Determine the (x, y) coordinate at the center of the cell enclosing the given text.  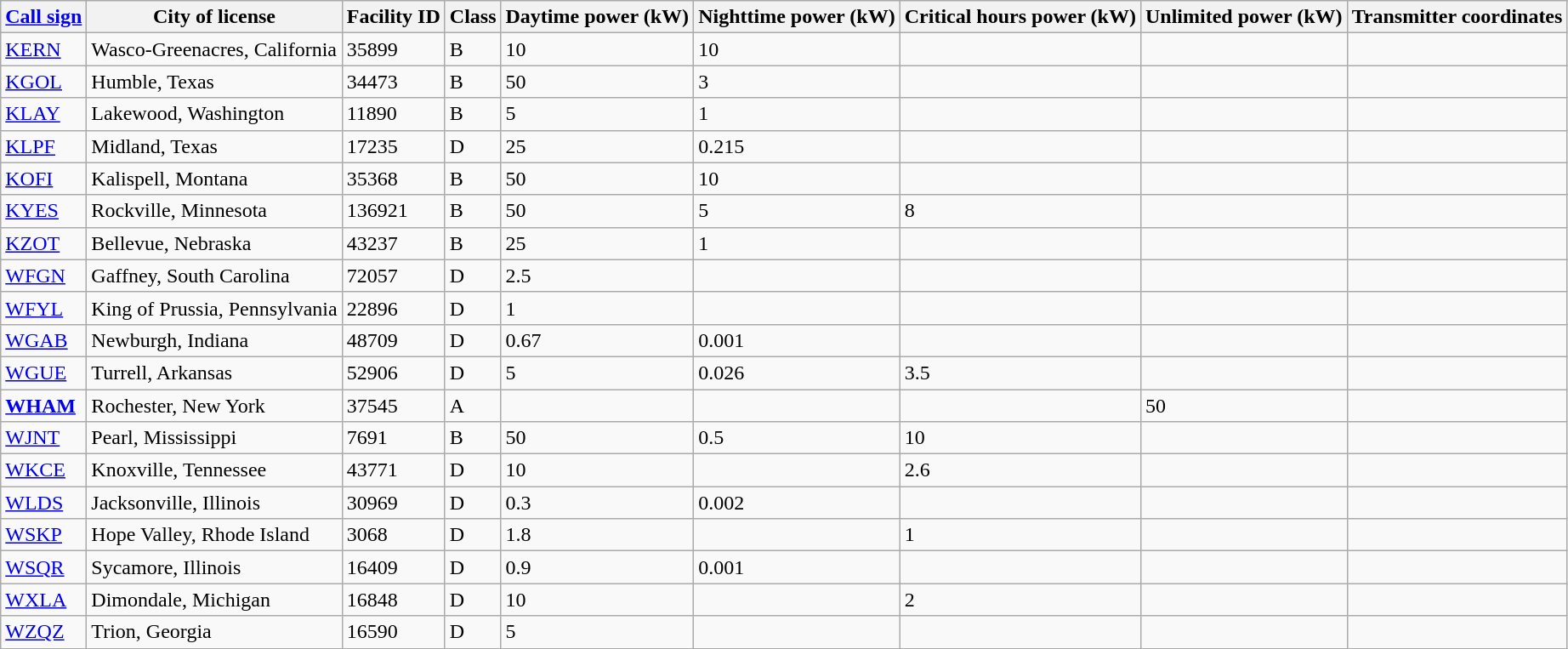
2 (1020, 600)
37545 (393, 406)
35368 (393, 179)
WFGN (44, 276)
72057 (393, 276)
30969 (393, 503)
KZOT (44, 243)
KOFI (44, 179)
KLAY (44, 114)
Rockville, Minnesota (214, 211)
3 (798, 82)
48709 (393, 340)
WSQR (44, 567)
Class (473, 17)
Trion, Georgia (214, 632)
Jacksonville, Illinois (214, 503)
WGAB (44, 340)
2.5 (597, 276)
WFYL (44, 308)
Turrell, Arkansas (214, 373)
KLPF (44, 146)
35899 (393, 49)
22896 (393, 308)
Bellevue, Nebraska (214, 243)
WXLA (44, 600)
16409 (393, 567)
0.026 (798, 373)
WZQZ (44, 632)
3068 (393, 535)
Hope Valley, Rhode Island (214, 535)
7691 (393, 438)
16590 (393, 632)
Midland, Texas (214, 146)
2.6 (1020, 470)
WJNT (44, 438)
34473 (393, 82)
Knoxville, Tennessee (214, 470)
KGOL (44, 82)
Lakewood, Washington (214, 114)
17235 (393, 146)
Newburgh, Indiana (214, 340)
KERN (44, 49)
Dimondale, Michigan (214, 600)
43237 (393, 243)
Rochester, New York (214, 406)
0.215 (798, 146)
136921 (393, 211)
Call sign (44, 17)
3.5 (1020, 373)
43771 (393, 470)
8 (1020, 211)
WGUE (44, 373)
Nighttime power (kW) (798, 17)
Critical hours power (kW) (1020, 17)
0.9 (597, 567)
0.5 (798, 438)
Daytime power (kW) (597, 17)
King of Prussia, Pennsylvania (214, 308)
0.3 (597, 503)
Sycamore, Illinois (214, 567)
16848 (393, 600)
0.002 (798, 503)
Transmitter coordinates (1457, 17)
A (473, 406)
WHAM (44, 406)
Wasco-Greenacres, California (214, 49)
Gaffney, South Carolina (214, 276)
Unlimited power (kW) (1243, 17)
Facility ID (393, 17)
Kalispell, Montana (214, 179)
Pearl, Mississippi (214, 438)
0.67 (597, 340)
WLDS (44, 503)
11890 (393, 114)
Humble, Texas (214, 82)
KYES (44, 211)
52906 (393, 373)
City of license (214, 17)
WKCE (44, 470)
WSKP (44, 535)
1.8 (597, 535)
